Determine the [X, Y] coordinate at the center of the cell enclosing the given text.  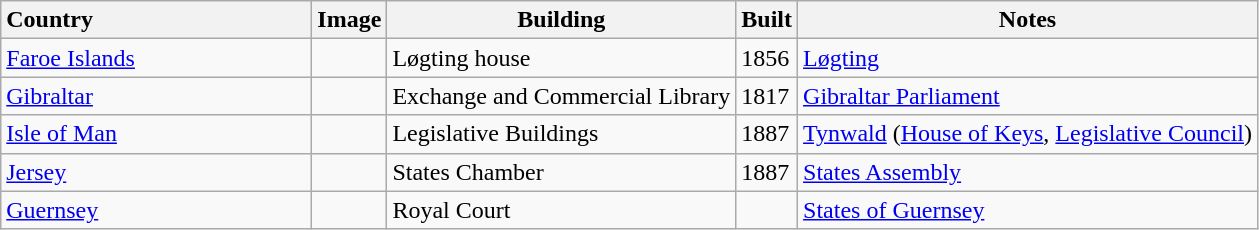
Faroe Islands [156, 58]
Built [767, 20]
Isle of Man [156, 134]
Royal Court [562, 210]
1817 [767, 96]
Image [350, 20]
States of Guernsey [1028, 210]
Guernsey [156, 210]
Jersey [156, 172]
Building [562, 20]
Legislative Buildings [562, 134]
Løgting house [562, 58]
States Chamber [562, 172]
States Assembly [1028, 172]
Exchange and Commercial Library [562, 96]
Tynwald (House of Keys, Legislative Council) [1028, 134]
Løgting [1028, 58]
Gibraltar Parliament [1028, 96]
1856 [767, 58]
Notes [1028, 20]
Country [156, 20]
Gibraltar [156, 96]
